Search for the cell housing the specified text and yield its [x, y] center coordinate. 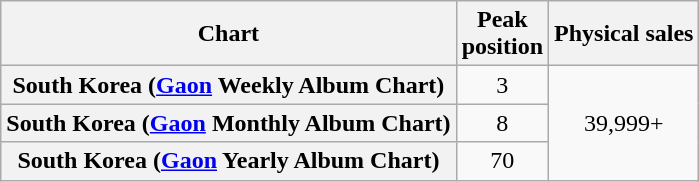
South Korea (Gaon Monthly Album Chart) [228, 123]
Peakposition [502, 34]
8 [502, 123]
70 [502, 161]
Physical sales [624, 34]
Chart [228, 34]
South Korea (Gaon Yearly Album Chart) [228, 161]
39,999+ [624, 123]
South Korea (Gaon Weekly Album Chart) [228, 85]
3 [502, 85]
